Find where the given text appears and provide that cell's center as [X, Y] coordinate. 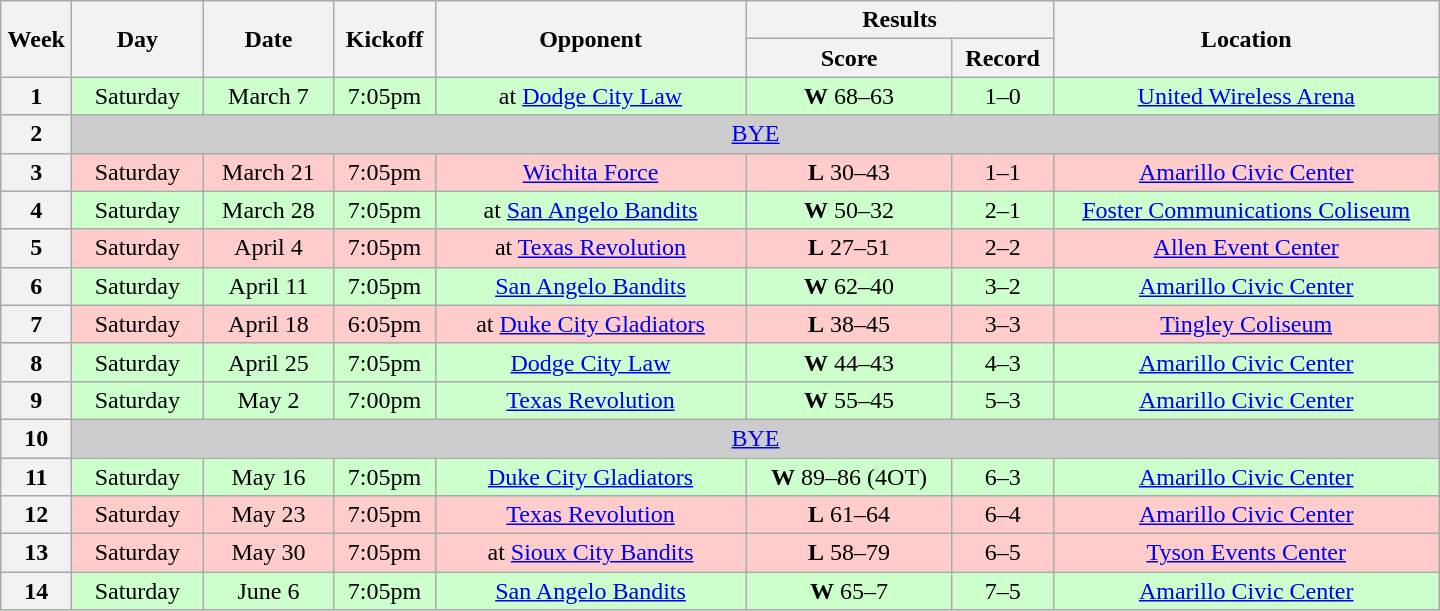
7–5 [1002, 591]
3–2 [1002, 286]
Tyson Events Center [1246, 553]
March 21 [268, 172]
May 30 [268, 553]
Week [36, 39]
6 [36, 286]
Location [1246, 39]
7 [36, 324]
3–3 [1002, 324]
2 [36, 134]
Score [849, 58]
1–0 [1002, 96]
W 68–63 [849, 96]
at Dodge City Law [590, 96]
12 [36, 515]
6:05pm [384, 324]
Duke City Gladiators [590, 477]
6–5 [1002, 553]
June 6 [268, 591]
Date [268, 39]
3 [36, 172]
L 38–45 [849, 324]
May 2 [268, 400]
Wichita Force [590, 172]
7:00pm [384, 400]
Dodge City Law [590, 362]
March 28 [268, 210]
9 [36, 400]
11 [36, 477]
Results [900, 20]
at Texas Revolution [590, 248]
2–1 [1002, 210]
Tingley Coliseum [1246, 324]
W 50–32 [849, 210]
4 [36, 210]
W 89–86 (4OT) [849, 477]
1–1 [1002, 172]
13 [36, 553]
L 58–79 [849, 553]
W 62–40 [849, 286]
L 27–51 [849, 248]
L 61–64 [849, 515]
6–4 [1002, 515]
April 18 [268, 324]
May 16 [268, 477]
Record [1002, 58]
2–2 [1002, 248]
April 11 [268, 286]
Kickoff [384, 39]
4–3 [1002, 362]
L 30–43 [849, 172]
5–3 [1002, 400]
6–3 [1002, 477]
W 44–43 [849, 362]
United Wireless Arena [1246, 96]
at Sioux City Bandits [590, 553]
April 25 [268, 362]
Foster Communications Coliseum [1246, 210]
Day [138, 39]
May 23 [268, 515]
March 7 [268, 96]
at San Angelo Bandits [590, 210]
Allen Event Center [1246, 248]
14 [36, 591]
W 65–7 [849, 591]
April 4 [268, 248]
10 [36, 438]
1 [36, 96]
at Duke City Gladiators [590, 324]
8 [36, 362]
W 55–45 [849, 400]
Opponent [590, 39]
5 [36, 248]
